Return the [x, y] coordinate for the center point of the cell that contains the specified text.  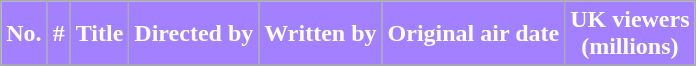
# [58, 34]
No. [24, 34]
Original air date [474, 34]
Written by [320, 34]
Directed by [194, 34]
UK viewers(millions) [630, 34]
Title [100, 34]
